Find where the given text appears and provide that cell's center as (X, Y) coordinate. 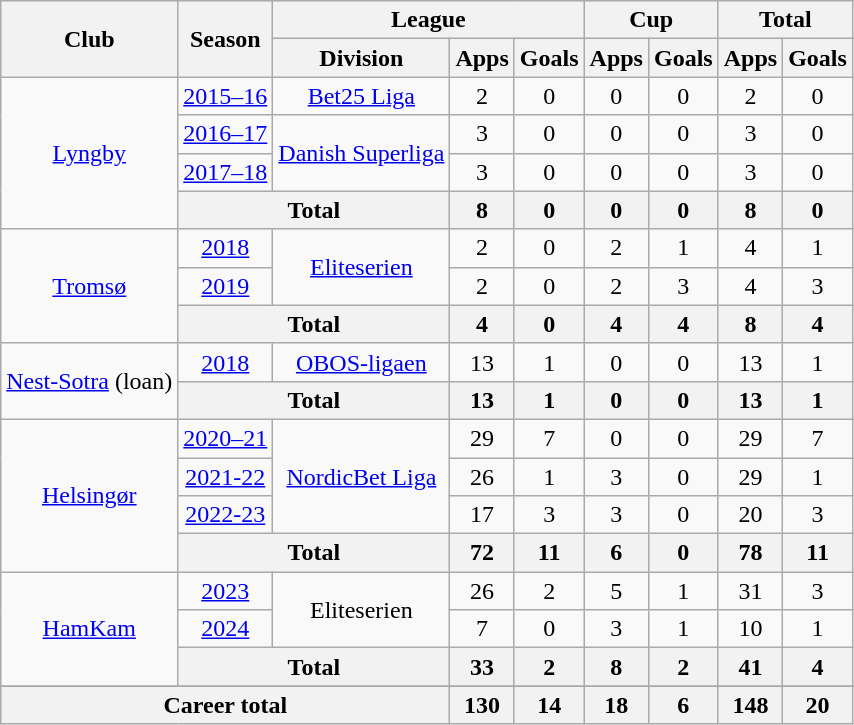
130 (482, 705)
League (428, 20)
18 (616, 705)
Lyngby (90, 153)
17 (482, 515)
41 (750, 667)
Season (226, 39)
5 (616, 591)
Nest-Sotra (loan) (90, 381)
2021-22 (226, 477)
2016–17 (226, 134)
148 (750, 705)
33 (482, 667)
72 (482, 553)
Helsingør (90, 495)
HamKam (90, 629)
Danish Superliga (362, 153)
14 (549, 705)
2023 (226, 591)
Career total (226, 705)
2024 (226, 629)
31 (750, 591)
2022-23 (226, 515)
Division (362, 58)
2020–21 (226, 438)
2017–18 (226, 172)
NordicBet Liga (362, 476)
2015–16 (226, 96)
Bet25 Liga (362, 96)
Cup (651, 20)
2019 (226, 286)
OBOS-ligaen (362, 362)
10 (750, 629)
Club (90, 39)
Tromsø (90, 286)
78 (750, 553)
